Identify which cell holds the provided text, then report its [X, Y] central coordinate. 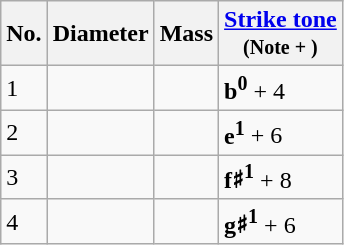
f♯1 + 8 [281, 178]
Strike tone(Note + ) [281, 34]
3 [24, 178]
Diameter [100, 34]
No. [24, 34]
e1 + 6 [281, 132]
2 [24, 132]
b0 + 4 [281, 88]
g♯1 + 6 [281, 222]
4 [24, 222]
Mass [186, 34]
1 [24, 88]
